Return [X, Y] of the center of cell containing provided text 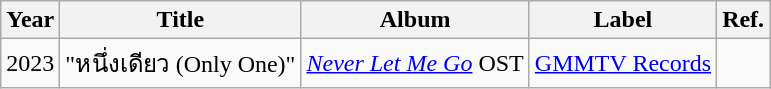
Ref. [744, 20]
Album [415, 20]
GMMTV Records [622, 64]
"หนึ่งเดียว (Only One)" [180, 64]
2023 [30, 64]
Year [30, 20]
Never Let Me Go OST [415, 64]
Label [622, 20]
Title [180, 20]
